From the cell containing the given text, extract its center point as (X, Y) coordinate. 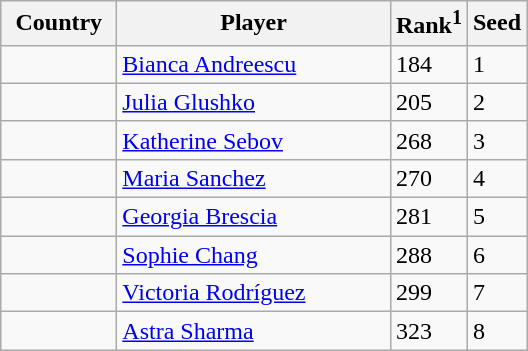
Georgia Brescia (254, 217)
Victoria Rodríguez (254, 293)
299 (428, 293)
281 (428, 217)
4 (496, 178)
Maria Sanchez (254, 178)
Bianca Andreescu (254, 64)
288 (428, 255)
205 (428, 102)
Sophie Chang (254, 255)
1 (496, 64)
Katherine Sebov (254, 140)
Astra Sharma (254, 331)
270 (428, 178)
Player (254, 24)
6 (496, 255)
Seed (496, 24)
3 (496, 140)
Julia Glushko (254, 102)
184 (428, 64)
2 (496, 102)
268 (428, 140)
Country (59, 24)
Rank1 (428, 24)
7 (496, 293)
323 (428, 331)
5 (496, 217)
8 (496, 331)
